Extract the (X, Y) coordinate from the center of the cell holding the provided text.  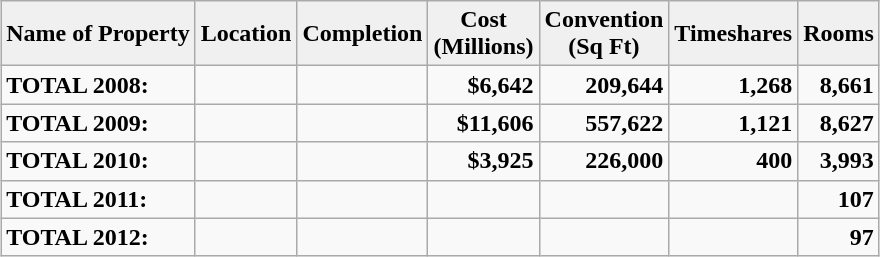
1,268 (734, 85)
400 (734, 161)
$6,642 (484, 85)
TOTAL 2009: (98, 123)
1,121 (734, 123)
Convention (Sq Ft) (604, 34)
TOTAL 2011: (98, 199)
TOTAL 2008: (98, 85)
Completion (362, 34)
Rooms (839, 34)
107 (839, 199)
TOTAL 2012: (98, 237)
226,000 (604, 161)
$3,925 (484, 161)
Timeshares (734, 34)
TOTAL 2010: (98, 161)
8,661 (839, 85)
3,993 (839, 161)
Cost (Millions) (484, 34)
557,622 (604, 123)
Name of Property (98, 34)
97 (839, 237)
$11,606 (484, 123)
8,627 (839, 123)
Location (246, 34)
209,644 (604, 85)
